Return the (x, y) coordinate for the center point of the cell that contains the specified text.  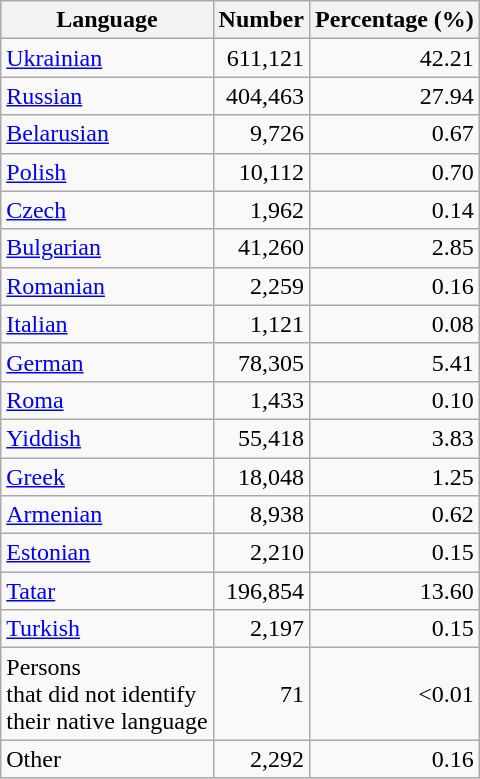
Roma (107, 400)
404,463 (261, 96)
Language (107, 20)
0.67 (394, 134)
Romanian (107, 286)
42.21 (394, 58)
Personsthat did not identify their native language (107, 694)
27.94 (394, 96)
1,121 (261, 324)
196,854 (261, 591)
Percentage (%) (394, 20)
0.70 (394, 172)
0.10 (394, 400)
Ukrainian (107, 58)
Number (261, 20)
Yiddish (107, 438)
18,048 (261, 477)
0.14 (394, 210)
German (107, 362)
55,418 (261, 438)
78,305 (261, 362)
0.08 (394, 324)
Turkish (107, 629)
2,259 (261, 286)
Czech (107, 210)
13.60 (394, 591)
1,962 (261, 210)
9,726 (261, 134)
1,433 (261, 400)
Italian (107, 324)
8,938 (261, 515)
41,260 (261, 248)
1.25 (394, 477)
2,197 (261, 629)
Tatar (107, 591)
611,121 (261, 58)
71 (261, 694)
10,112 (261, 172)
Estonian (107, 553)
Bulgarian (107, 248)
Polish (107, 172)
2,210 (261, 553)
Belarusian (107, 134)
3.83 (394, 438)
5.41 (394, 362)
Russian (107, 96)
2,292 (261, 759)
2.85 (394, 248)
Greek (107, 477)
<0.01 (394, 694)
Other (107, 759)
0.62 (394, 515)
Armenian (107, 515)
